Extract the (x, y) coordinate from the center of the cell holding the provided text.  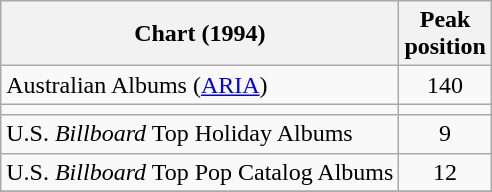
Peakposition (445, 34)
140 (445, 85)
Australian Albums (ARIA) (200, 85)
9 (445, 134)
12 (445, 172)
Chart (1994) (200, 34)
U.S. Billboard Top Holiday Albums (200, 134)
U.S. Billboard Top Pop Catalog Albums (200, 172)
